For the text-containing cell, return its midpoint in [x, y] coordinate format. 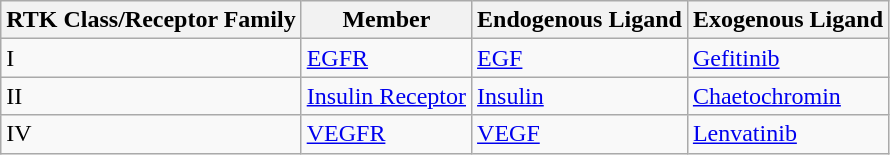
Chaetochromin [788, 96]
II [151, 96]
EGF [580, 58]
VEGFR [386, 134]
Member [386, 20]
Lenvatinib [788, 134]
Gefitinib [788, 58]
I [151, 58]
Endogenous Ligand [580, 20]
VEGF [580, 134]
IV [151, 134]
EGFR [386, 58]
Insulin [580, 96]
Insulin Receptor [386, 96]
RTK Class/Receptor Family [151, 20]
Exogenous Ligand [788, 20]
